Provide the (x, y) coordinate of the cell's center where the given text is located.  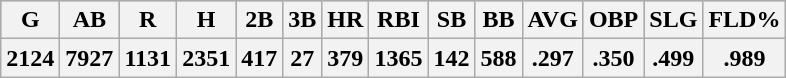
RBI (398, 20)
588 (498, 58)
.350 (613, 58)
379 (346, 58)
R (148, 20)
27 (302, 58)
BB (498, 20)
3B (302, 20)
142 (452, 58)
OBP (613, 20)
SB (452, 20)
HR (346, 20)
.989 (744, 58)
SLG (674, 20)
.297 (552, 58)
417 (260, 58)
2B (260, 20)
1131 (148, 58)
2351 (206, 58)
FLD% (744, 20)
.499 (674, 58)
7927 (90, 58)
G (30, 20)
AVG (552, 20)
1365 (398, 58)
2124 (30, 58)
H (206, 20)
AB (90, 20)
